Return [x, y] of the center of cell containing provided text 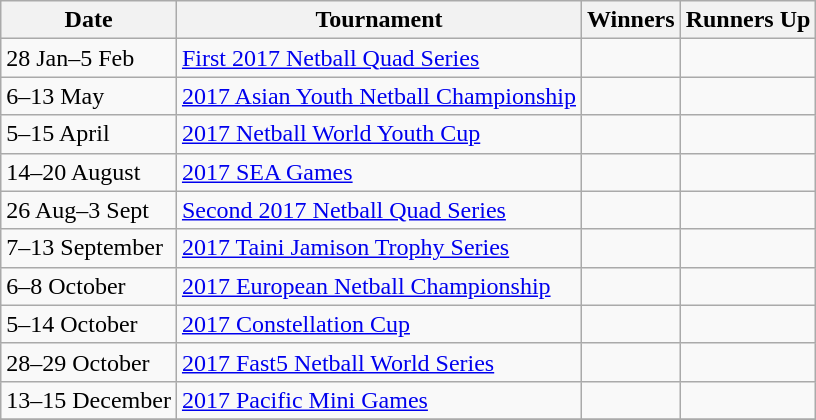
First 2017 Netball Quad Series [378, 58]
Winners [632, 20]
6–13 May [89, 96]
2017 Asian Youth Netball Championship [378, 96]
2017 Fast5 Netball World Series [378, 362]
5–15 April [89, 134]
13–15 December [89, 400]
2017 SEA Games [378, 172]
6–8 October [89, 286]
7–13 September [89, 248]
Date [89, 20]
5–14 October [89, 324]
2017 Taini Jamison Trophy Series [378, 248]
26 Aug–3 Sept [89, 210]
14–20 August [89, 172]
2017 Pacific Mini Games [378, 400]
Second 2017 Netball Quad Series [378, 210]
28–29 October [89, 362]
Tournament [378, 20]
Runners Up [748, 20]
2017 Constellation Cup [378, 324]
2017 Netball World Youth Cup [378, 134]
2017 European Netball Championship [378, 286]
28 Jan–5 Feb [89, 58]
